Identify which cell holds the provided text, then report its [X, Y] central coordinate. 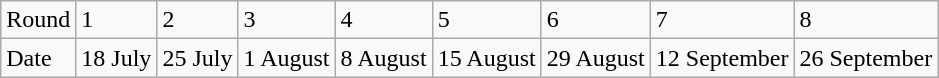
7 [722, 20]
15 August [486, 58]
18 July [116, 58]
26 September [866, 58]
3 [286, 20]
1 August [286, 58]
2 [198, 20]
29 August [596, 58]
4 [384, 20]
1 [116, 20]
12 September [722, 58]
5 [486, 20]
Date [38, 58]
25 July [198, 58]
8 [866, 20]
Round [38, 20]
6 [596, 20]
8 August [384, 58]
